Extract the [x, y] coordinate from the center of the cell holding the provided text.  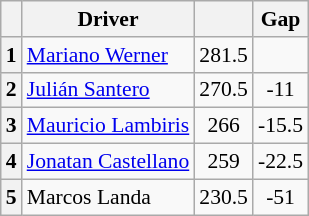
5 [12, 197]
-22.5 [280, 162]
3 [12, 126]
-51 [280, 197]
230.5 [224, 197]
Driver [108, 19]
1 [12, 55]
Gap [280, 19]
Marcos Landa [108, 197]
4 [12, 162]
259 [224, 162]
-15.5 [280, 126]
270.5 [224, 90]
Mauricio Lambiris [108, 126]
-11 [280, 90]
266 [224, 126]
Mariano Werner [108, 55]
2 [12, 90]
281.5 [224, 55]
Jonatan Castellano [108, 162]
Julián Santero [108, 90]
